Return the [X, Y] coordinate for the center point of the cell that contains the specified text.  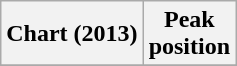
Chart (2013) [72, 34]
Peakposition [189, 34]
